Pinpoint the cell where the given text exists, returning its [x, y] midpoint coordinate. 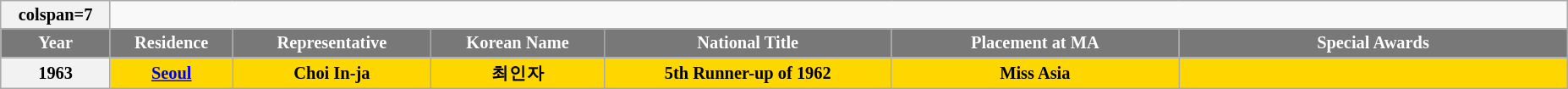
1963 [56, 73]
5th Runner-up of 1962 [748, 73]
Representative [332, 43]
Miss Asia [1035, 73]
최인자 [518, 73]
Placement at MA [1035, 43]
Residence [171, 43]
Year [56, 43]
Choi In-ja [332, 73]
National Title [748, 43]
Korean Name [518, 43]
Special Awards [1373, 43]
Seoul [171, 73]
colspan=7 [56, 14]
